Search for the cell housing the specified text and yield its [X, Y] center coordinate. 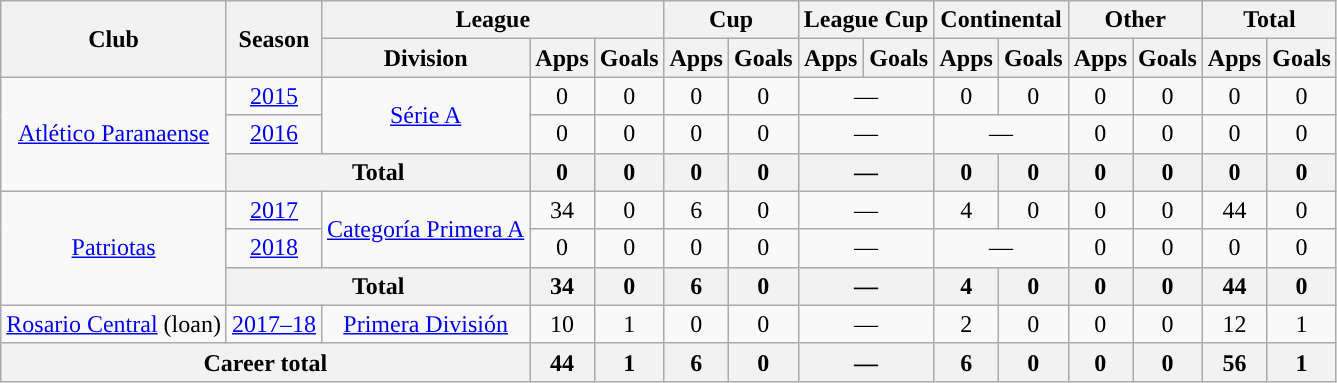
2016 [274, 134]
Division [425, 58]
2018 [274, 248]
Other [1135, 20]
Season [274, 39]
10 [562, 324]
Série A [425, 115]
League Cup [866, 20]
2015 [274, 96]
12 [1234, 324]
Rosario Central (loan) [114, 324]
Career total [266, 362]
Club [114, 39]
Atlético Paranaense [114, 134]
Primera División [425, 324]
56 [1234, 362]
Patriotas [114, 248]
Cup [731, 20]
2 [966, 324]
Continental [1001, 20]
2017 [274, 210]
Categoría Primera A [425, 229]
League [492, 20]
2017–18 [274, 324]
